Pinpoint the cell where the given text exists, returning its (x, y) midpoint coordinate. 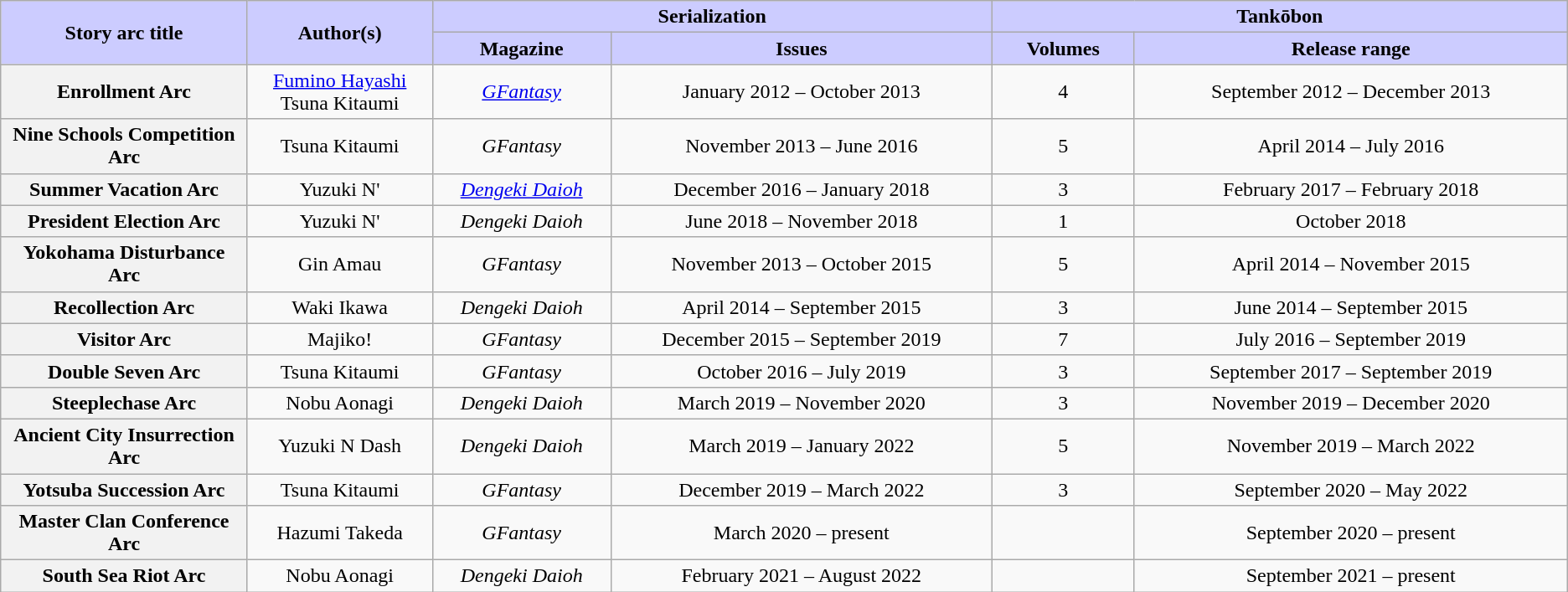
April 2014 – July 2016 (1350, 146)
September 2021 – present (1350, 576)
Gin Amau (340, 265)
Visitor Arc (124, 339)
Fumino HayashiTsuna Kitaumi (340, 92)
Nine Schools Competition Arc (124, 146)
Serialization (712, 17)
June 2014 – September 2015 (1350, 307)
Enrollment Arc (124, 92)
7 (1063, 339)
South Sea Riot Arc (124, 576)
February 2021 – August 2022 (801, 576)
September 2017 – September 2019 (1350, 371)
June 2018 – November 2018 (801, 221)
April 2014 – September 2015 (801, 307)
Hazumi Takeda (340, 533)
Tankōbon (1280, 17)
Double Seven Arc (124, 371)
President Election Arc (124, 221)
February 2017 – February 2018 (1350, 189)
1 (1063, 221)
October 2018 (1350, 221)
March 2019 – November 2020 (801, 403)
January 2012 – October 2013 (801, 92)
September 2020 – May 2022 (1350, 490)
Summer Vacation Arc (124, 189)
Volumes (1063, 49)
Author(s) (340, 33)
Yotsuba Succession Arc (124, 490)
November 2013 – June 2016 (801, 146)
December 2015 – September 2019 (801, 339)
Recollection Arc (124, 307)
Steeplechase Arc (124, 403)
Release range (1350, 49)
December 2019 – March 2022 (801, 490)
Master Clan Conference Arc (124, 533)
April 2014 – November 2015 (1350, 265)
November 2019 – March 2022 (1350, 445)
October 2016 – July 2019 (801, 371)
Issues (801, 49)
Ancient City Insurrection Arc (124, 445)
July 2016 – September 2019 (1350, 339)
September 2012 – December 2013 (1350, 92)
November 2013 – October 2015 (801, 265)
Yokohama Disturbance Arc (124, 265)
Majiko! (340, 339)
November 2019 – December 2020 (1350, 403)
Story arc title (124, 33)
Magazine (521, 49)
Waki Ikawa (340, 307)
December 2016 – January 2018 (801, 189)
September 2020 – present (1350, 533)
March 2020 – present (801, 533)
4 (1063, 92)
Yuzuki N Dash (340, 445)
March 2019 – January 2022 (801, 445)
